Return the (x, y) coordinate for the center point of the cell that contains the specified text.  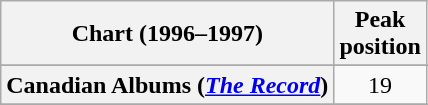
Canadian Albums (The Record) (168, 85)
Chart (1996–1997) (168, 34)
19 (380, 85)
Peakposition (380, 34)
